Return [X, Y] of the center of cell containing provided text 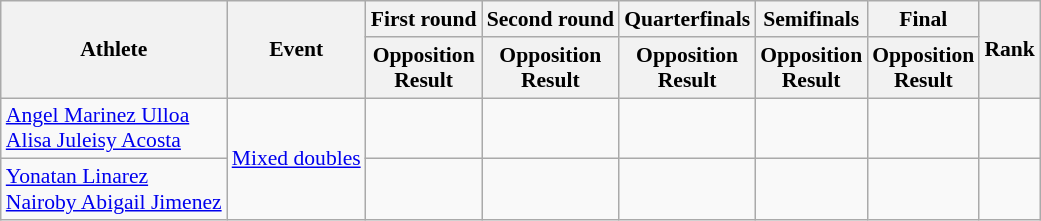
Rank [1010, 50]
Athlete [114, 50]
Second round [551, 19]
Mixed doubles [296, 159]
Angel Marinez UlloaAlisa Juleisy Acosta [114, 128]
Event [296, 50]
Semifinals [811, 19]
Yonatan LinarezNairoby Abigail Jimenez [114, 190]
First round [424, 19]
Final [923, 19]
Quarterfinals [687, 19]
